Pinpoint the cell where the given text exists, returning its (X, Y) midpoint coordinate. 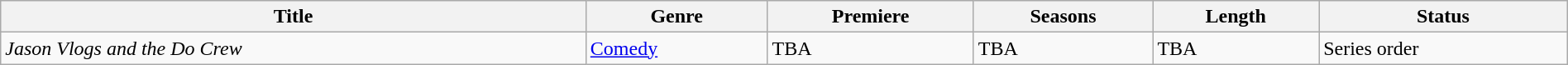
Comedy (676, 48)
Title (294, 17)
Series order (1444, 48)
Premiere (870, 17)
Genre (676, 17)
Jason Vlogs and the Do Crew (294, 48)
Seasons (1064, 17)
Status (1444, 17)
Length (1236, 17)
